Determine the [x, y] coordinate at the center of the cell enclosing the given text.  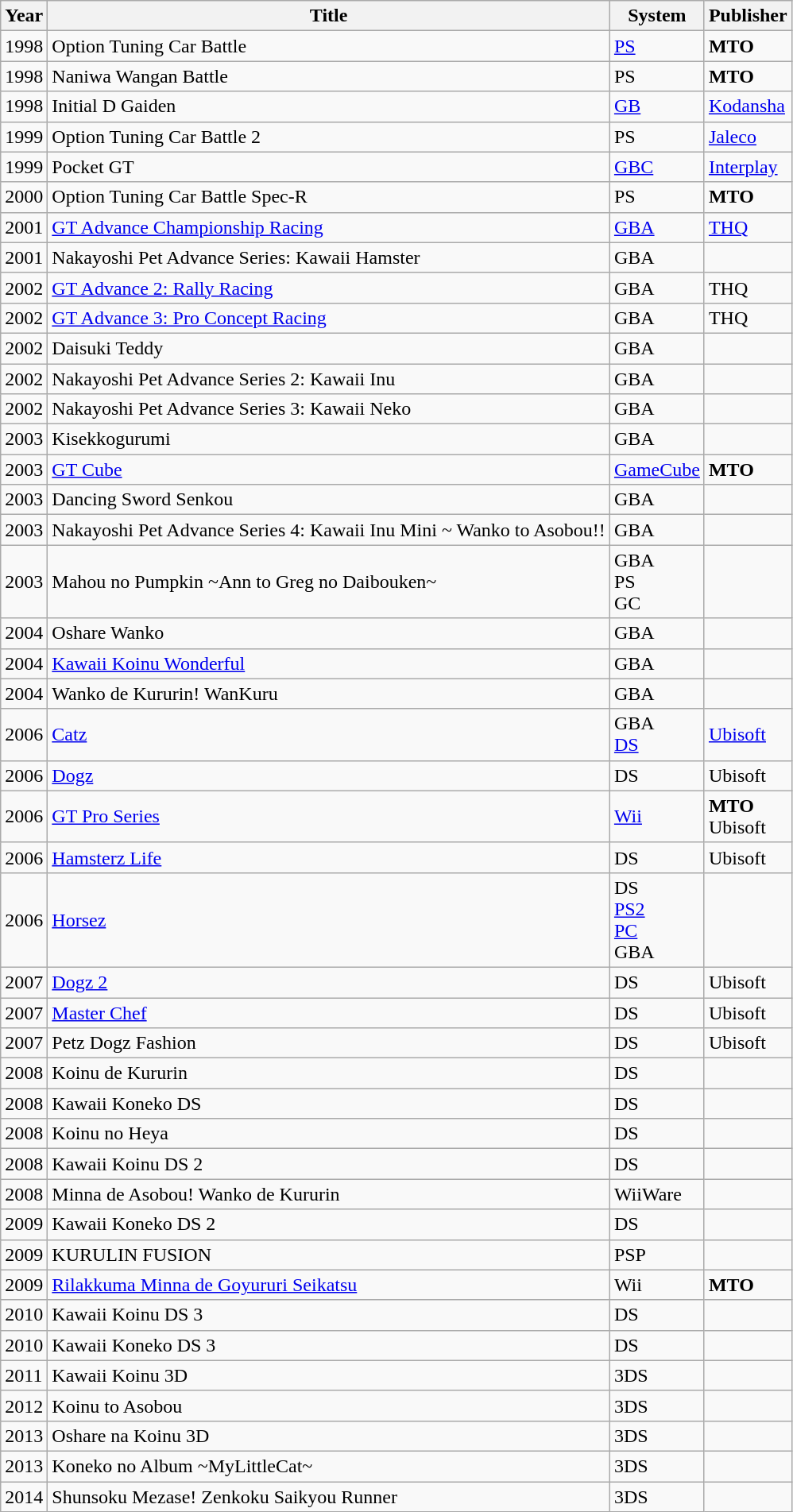
2012 [24, 1406]
Dogz [329, 775]
System [656, 16]
Oshare Wanko [329, 633]
Catz [329, 734]
Kawaii Koinu 3D [329, 1375]
Koinu no Heya [329, 1134]
Koneko no Album ~MyLittleCat~ [329, 1466]
Pocket GT [329, 167]
MTOUbisoft [748, 817]
DSPS2PCGBA [656, 920]
Nakayoshi Pet Advance Series 4: Kawaii Inu Mini ~ Wanko to Asobou!! [329, 530]
Title [329, 16]
GT Advance 2: Rally Racing [329, 288]
GT Advance Championship Racing [329, 227]
Koinu to Asobou [329, 1406]
Shunsoku Mezase! Zenkoku Saikyou Runner [329, 1496]
KURULIN FUSION [329, 1255]
Year [24, 16]
Kawaii Koinu Wonderful [329, 663]
GT Advance 3: Pro Concept Racing [329, 318]
Interplay [748, 167]
Nakayoshi Pet Advance Series: Kawaii Hamster [329, 257]
Koinu de Kururin [329, 1073]
Rilakkuma Minna de Goyururi Seikatsu [329, 1285]
Nakayoshi Pet Advance Series 3: Kawaii Neko [329, 409]
GBADS [656, 734]
Dancing Sword Senkou [329, 500]
2011 [24, 1375]
Nakayoshi Pet Advance Series 2: Kawaii Inu [329, 379]
Kawaii Koinu DS 3 [329, 1315]
Mahou no Pumpkin ~Ann to Greg no Daibouken~ [329, 582]
Master Chef [329, 1013]
WiiWare [656, 1194]
2000 [24, 197]
Naniwa Wangan Battle [329, 76]
GBC [656, 167]
Petz Dogz Fashion [329, 1043]
GT Pro Series [329, 817]
Kawaii Koneko DS [329, 1104]
Kawaii Koinu DS 2 [329, 1164]
GT Cube [329, 470]
PSP [656, 1255]
Hamsterz Life [329, 857]
Horsez [329, 920]
GameCube [656, 470]
2014 [24, 1496]
Kawaii Koneko DS 2 [329, 1224]
GBA PS GC [656, 582]
Option Tuning Car Battle 2 [329, 137]
Kisekkogurumi [329, 439]
Daisuki Teddy [329, 348]
Wanko de Kururin! WanKuru [329, 694]
Minna de Asobou! Wanko de Kururin [329, 1194]
Option Tuning Car Battle [329, 46]
Dogz 2 [329, 982]
Option Tuning Car Battle Spec-R [329, 197]
GB [656, 106]
Kawaii Koneko DS 3 [329, 1345]
Publisher [748, 16]
Jaleco [748, 137]
Oshare na Koinu 3D [329, 1436]
Initial D Gaiden [329, 106]
Kodansha [748, 106]
